Identify which cell holds the provided text, then report its [x, y] central coordinate. 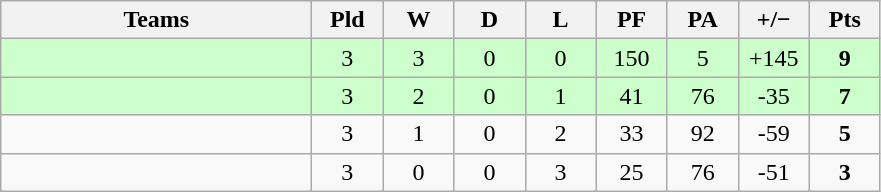
41 [632, 96]
Pts [844, 20]
L [560, 20]
+145 [774, 58]
-35 [774, 96]
+/− [774, 20]
Teams [156, 20]
33 [632, 134]
W [418, 20]
150 [632, 58]
D [490, 20]
9 [844, 58]
Pld [348, 20]
92 [702, 134]
25 [632, 172]
PF [632, 20]
-51 [774, 172]
7 [844, 96]
-59 [774, 134]
PA [702, 20]
